Detect which cell encompasses the target text, then output its [x, y] center coordinate. 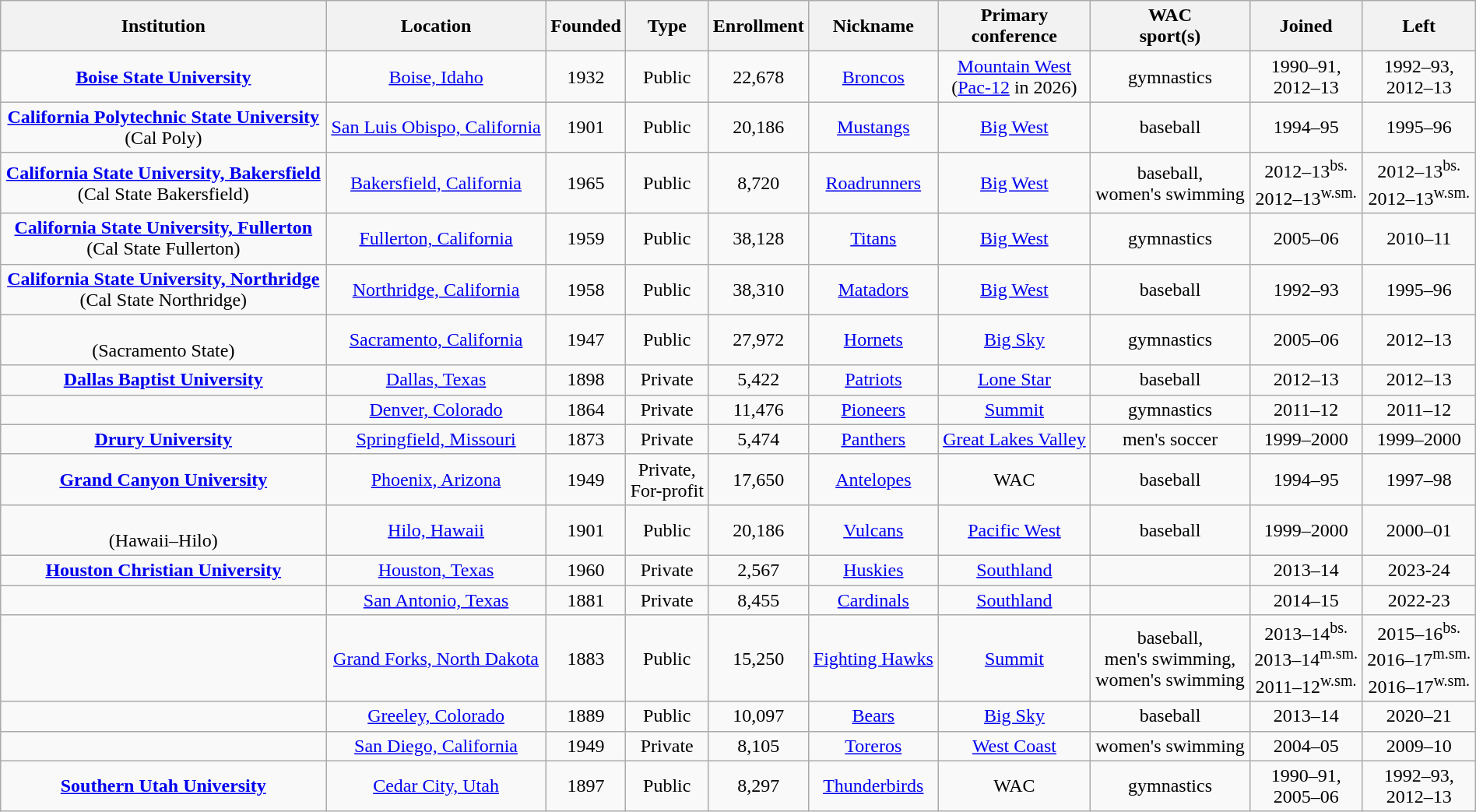
17,650 [758, 480]
2022-23 [1418, 600]
Denver, Colorado [436, 410]
San Antonio, Texas [436, 600]
1883 [585, 659]
2,567 [758, 570]
Joined [1306, 26]
2004–05 [1306, 746]
Patriots [873, 380]
baseball,men's swimming,women's swimming [1170, 659]
1992–93 [1306, 290]
Boise, Idaho [436, 76]
Huskies [873, 570]
1881 [585, 600]
California Polytechnic State University(Cal Poly) [163, 128]
Left [1418, 26]
Lone Star [1014, 380]
Phoenix, Arizona [436, 480]
11,476 [758, 410]
2020–21 [1418, 716]
Boise State University [163, 76]
27,972 [758, 339]
Houston, Texas [436, 570]
(Hawaii–Hilo) [163, 529]
1959 [585, 238]
(Sacramento State) [163, 339]
Type [667, 26]
San Luis Obispo, California [436, 128]
baseball,women's swimming [1170, 183]
Dallas, Texas [436, 380]
Private,For-profit [667, 480]
Panthers [873, 439]
Matadors [873, 290]
Broncos [873, 76]
Drury University [163, 439]
Antelopes [873, 480]
Great Lakes Valley [1014, 439]
California State University, Northridge(Cal State Northridge) [163, 290]
Pacific West [1014, 529]
Fullerton, California [436, 238]
WACsport(s) [1170, 26]
Grand Forks, North Dakota [436, 659]
5,422 [758, 380]
2014–15 [1306, 600]
men's soccer [1170, 439]
1898 [585, 380]
California State University, Fullerton(Cal State Fullerton) [163, 238]
22,678 [758, 76]
Roadrunners [873, 183]
2000–01 [1418, 529]
8,297 [758, 786]
2009–10 [1418, 746]
Houston Christian University [163, 570]
1965 [585, 183]
1960 [585, 570]
Mustangs [873, 128]
Nickname [873, 26]
West Coast [1014, 746]
8,455 [758, 600]
women's swimming [1170, 746]
Cardinals [873, 600]
8,105 [758, 746]
Vulcans [873, 529]
38,128 [758, 238]
Institution [163, 26]
Dallas Baptist University [163, 380]
Hilo, Hawaii [436, 529]
Titans [873, 238]
38,310 [758, 290]
Cedar City, Utah [436, 786]
Grand Canyon University [163, 480]
Enrollment [758, 26]
1889 [585, 716]
1990–91,2005–06 [1306, 786]
1897 [585, 786]
Sacramento, California [436, 339]
1873 [585, 439]
California State University, Bakersfield(Cal State Bakersfield) [163, 183]
10,097 [758, 716]
Springfield, Missouri [436, 439]
Primaryconference [1014, 26]
Mountain West(Pac-12 in 2026) [1014, 76]
Toreros [873, 746]
Fighting Hawks [873, 659]
1864 [585, 410]
1997–98 [1418, 480]
1947 [585, 339]
1932 [585, 76]
Thunderbirds [873, 786]
Northridge, California [436, 290]
Location [436, 26]
Bears [873, 716]
Greeley, Colorado [436, 716]
1990–91,2012–13 [1306, 76]
Hornets [873, 339]
2010–11 [1418, 238]
5,474 [758, 439]
Pioneers [873, 410]
8,720 [758, 183]
2015–16bs.2016–17m.sm.2016–17w.sm. [1418, 659]
Founded [585, 26]
Bakersfield, California [436, 183]
1958 [585, 290]
15,250 [758, 659]
Southern Utah University [163, 786]
San Diego, California [436, 746]
2023-24 [1418, 570]
2013–14bs.2013–14m.sm.2011–12w.sm. [1306, 659]
